Return [X, Y] of the center of cell containing provided text 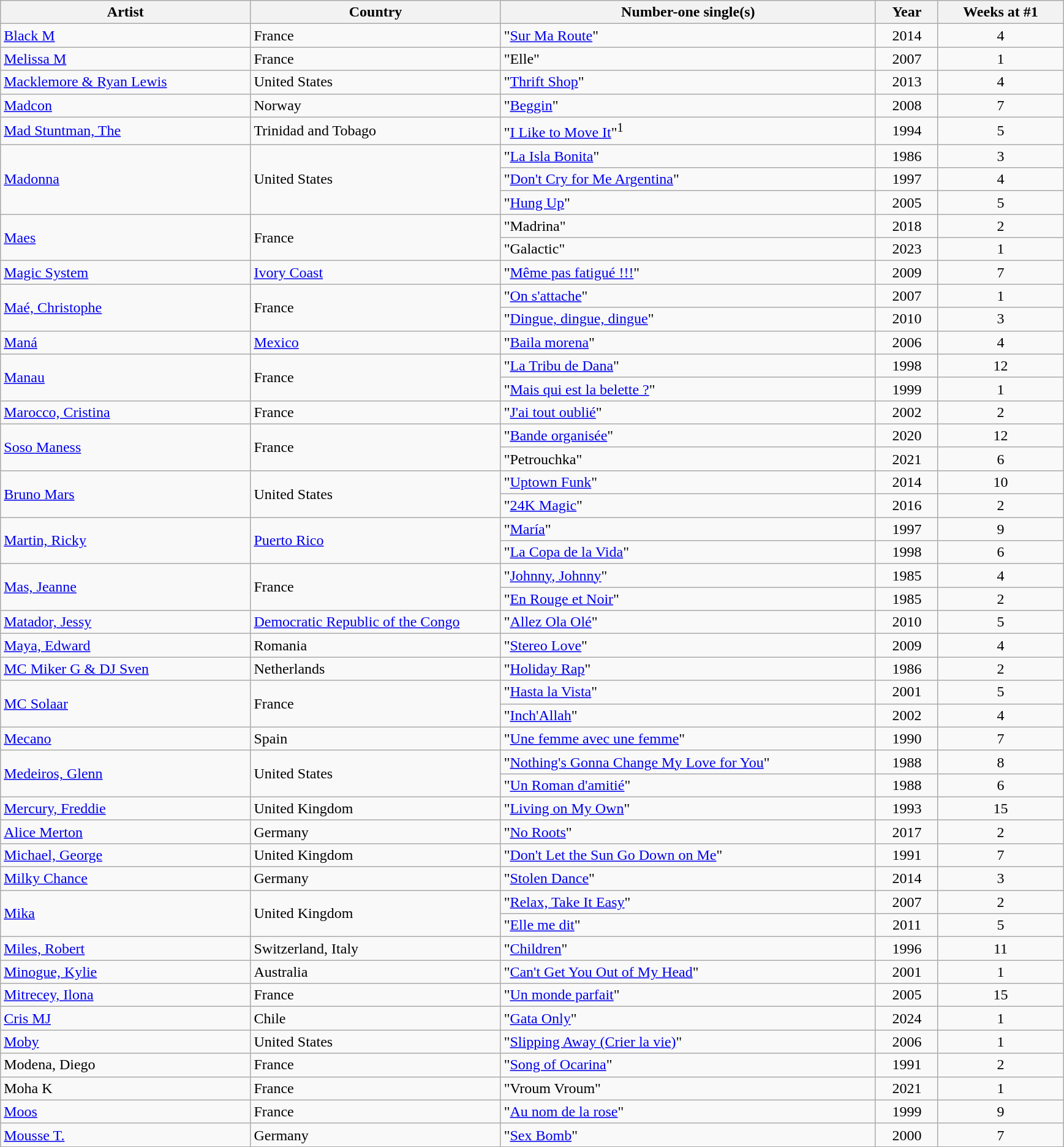
Bruno Mars [126, 494]
Mas, Jeanne [126, 587]
"Relax, Take It Easy" [688, 902]
11 [1000, 949]
Madcon [126, 105]
"Petrouchka" [688, 459]
Mika [126, 914]
2013 [907, 82]
Mitrecey, Ilona [126, 995]
"Galactic" [688, 249]
Maé, Christophe [126, 307]
"Hasta la Vista" [688, 692]
"Can't Get You Out of My Head" [688, 972]
"Dingue, dingue, dingue" [688, 319]
Year [907, 12]
"On s'attache" [688, 296]
"La Isla Bonita" [688, 156]
2018 [907, 226]
Country [375, 12]
"Slipping Away (Crier la vie)" [688, 1042]
Mad Stuntman, The [126, 131]
Australia [375, 972]
"No Roots" [688, 832]
Macklemore & Ryan Lewis [126, 82]
"Thrift Shop" [688, 82]
"Un monde parfait" [688, 995]
Marocco, Cristina [126, 412]
"La Copa de la Vida" [688, 552]
Number-one single(s) [688, 12]
Switzerland, Italy [375, 949]
"Don't Cry for Me Argentina" [688, 179]
2023 [907, 249]
"Bande organisée" [688, 435]
Cris MJ [126, 1018]
"En Rouge et Noir" [688, 599]
Black M [126, 36]
Mousse T. [126, 1135]
1993 [907, 808]
2008 [907, 105]
Mecano [126, 739]
Modena, Diego [126, 1065]
Michael, George [126, 855]
"Mais qui est la belette ?" [688, 389]
2000 [907, 1135]
"Baila morena" [688, 342]
"Children" [688, 949]
"Nothing's Gonna Change My Love for You" [688, 762]
Chile [375, 1018]
1994 [907, 131]
"Sex Bomb" [688, 1135]
"Même pas fatigué !!!" [688, 273]
Soso Maness [126, 447]
"Living on My Own" [688, 808]
Manau [126, 377]
10 [1000, 482]
"Elle" [688, 59]
"Don't Let the Sun Go Down on Me" [688, 855]
"Madrina" [688, 226]
"Au nom de la rose" [688, 1111]
Trinidad and Tobago [375, 131]
Mercury, Freddie [126, 808]
Moby [126, 1042]
"María" [688, 529]
"Elle me dit" [688, 925]
Matador, Jessy [126, 622]
2016 [907, 506]
Martin, Ricky [126, 541]
Maya, Edward [126, 645]
Democratic Republic of the Congo [375, 622]
"J'ai tout oublié" [688, 412]
"Holiday Rap" [688, 669]
Maes [126, 238]
"Gata Only" [688, 1018]
Minogue, Kylie [126, 972]
Miles, Robert [126, 949]
"Hung Up" [688, 203]
8 [1000, 762]
"Une femme avec une femme" [688, 739]
"Johnny, Johnny" [688, 576]
"Song of Ocarina" [688, 1065]
Romania [375, 645]
"Stolen Dance" [688, 879]
Puerto Rico [375, 541]
Weeks at #1 [1000, 12]
Spain [375, 739]
2017 [907, 832]
Norway [375, 105]
2011 [907, 925]
"Un Roman d'amitié" [688, 785]
"Beggin" [688, 105]
"Uptown Funk" [688, 482]
"Sur Ma Route" [688, 36]
Netherlands [375, 669]
"Inch'Allah" [688, 715]
Moha K [126, 1088]
Artist [126, 12]
Melissa M [126, 59]
Maná [126, 342]
1990 [907, 739]
Ivory Coast [375, 273]
Moos [126, 1111]
"I Like to Move It"1 [688, 131]
"Stereo Love" [688, 645]
Madonna [126, 179]
Mexico [375, 342]
MC Miker G & DJ Sven [126, 669]
1996 [907, 949]
2024 [907, 1018]
Alice Merton [126, 832]
"Allez Ola Olé" [688, 622]
"Vroum Vroum" [688, 1088]
MC Solaar [126, 704]
"24K Magic" [688, 506]
Medeiros, Glenn [126, 773]
"La Tribu de Dana" [688, 366]
Milky Chance [126, 879]
2020 [907, 435]
Magic System [126, 273]
